From the cell containing the given text, extract its center point as [X, Y] coordinate. 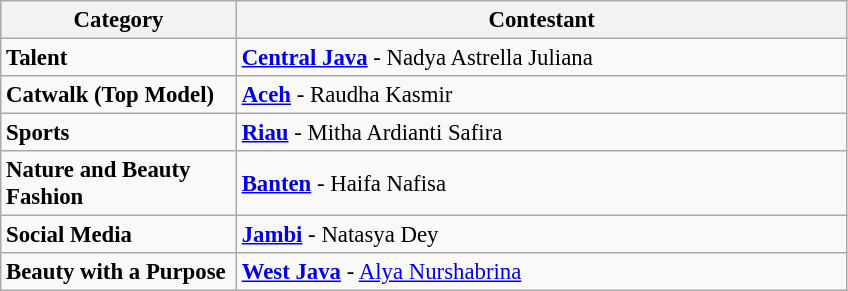
Jambi - Natasya Dey [542, 235]
Aceh - Raudha Kasmir [542, 95]
Banten - Haifa Nafisa [542, 184]
Talent [119, 58]
Category [119, 20]
Sports [119, 133]
Riau - Mitha Ardianti Safira [542, 133]
Contestant [542, 20]
Nature and Beauty Fashion [119, 184]
Central Java - Nadya Astrella Juliana [542, 58]
Social Media [119, 235]
Catwalk (Top Model) [119, 95]
